Output the (x, y) coordinate of the center of the cell containing the given text.  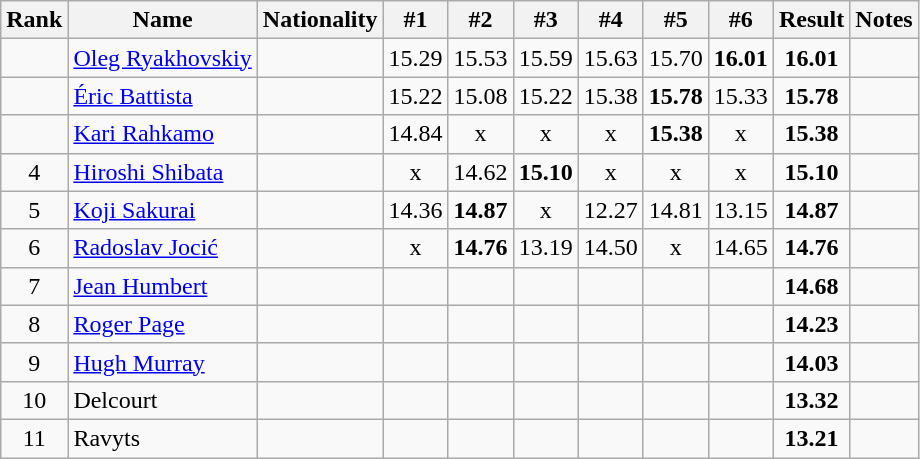
Delcourt (162, 400)
13.15 (740, 210)
#4 (610, 20)
Éric Battista (162, 96)
Notes (884, 20)
Koji Sakurai (162, 210)
14.65 (740, 248)
15.53 (480, 58)
Kari Rahkamo (162, 134)
13.32 (811, 400)
12.27 (610, 210)
15.63 (610, 58)
Hugh Murray (162, 362)
14.84 (416, 134)
14.36 (416, 210)
15.59 (546, 58)
#6 (740, 20)
5 (34, 210)
Result (811, 20)
Name (162, 20)
Roger Page (162, 324)
#1 (416, 20)
Jean Humbert (162, 286)
14.81 (676, 210)
Oleg Ryakhovskiy (162, 58)
4 (34, 172)
14.23 (811, 324)
Hiroshi Shibata (162, 172)
10 (34, 400)
15.70 (676, 58)
Ravyts (162, 438)
#3 (546, 20)
13.21 (811, 438)
9 (34, 362)
15.29 (416, 58)
#2 (480, 20)
15.33 (740, 96)
14.03 (811, 362)
Radoslav Jocić (162, 248)
7 (34, 286)
Rank (34, 20)
8 (34, 324)
15.08 (480, 96)
#5 (676, 20)
14.68 (811, 286)
14.50 (610, 248)
14.62 (480, 172)
13.19 (546, 248)
11 (34, 438)
Nationality (320, 20)
6 (34, 248)
